Extract the [x, y] coordinate from the center of the cell holding the provided text.  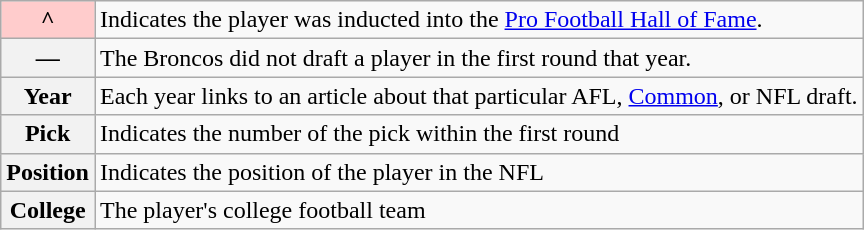
^ [48, 20]
Year [48, 96]
Pick [48, 134]
Indicates the number of the pick within the first round [478, 134]
Each year links to an article about that particular AFL, Common, or NFL draft. [478, 96]
The player's college football team [478, 210]
Indicates the position of the player in the NFL [478, 172]
Indicates the player was inducted into the Pro Football Hall of Fame. [478, 20]
— [48, 58]
Position [48, 172]
College [48, 210]
The Broncos did not draft a player in the first round that year. [478, 58]
